Extract the [X, Y] coordinate from the center of the cell holding the provided text.  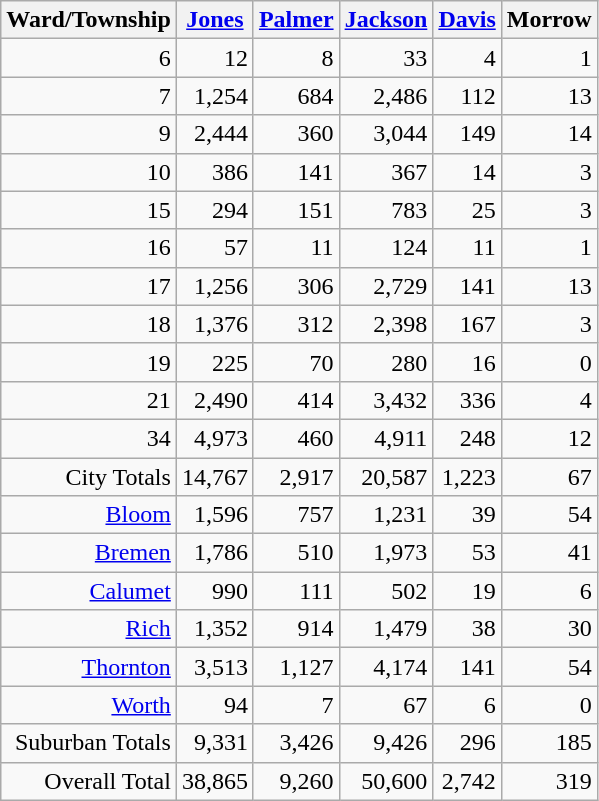
8 [296, 58]
15 [89, 210]
1,376 [214, 324]
386 [214, 172]
1,596 [214, 515]
306 [296, 286]
2,729 [386, 286]
4,973 [214, 438]
1,973 [386, 553]
94 [214, 705]
2,742 [467, 781]
280 [386, 362]
2,490 [214, 400]
2,444 [214, 134]
9,426 [386, 743]
34 [89, 438]
10 [89, 172]
Thornton [89, 667]
38 [467, 629]
460 [296, 438]
14,767 [214, 477]
414 [296, 400]
57 [214, 248]
Palmer [296, 20]
3,432 [386, 400]
167 [467, 324]
367 [386, 172]
Worth [89, 705]
Davis [467, 20]
111 [296, 591]
1,231 [386, 515]
684 [296, 96]
Jackson [386, 20]
City Totals [89, 477]
30 [549, 629]
18 [89, 324]
319 [549, 781]
4,911 [386, 438]
70 [296, 362]
39 [467, 515]
Rich [89, 629]
17 [89, 286]
1,254 [214, 96]
124 [386, 248]
3,513 [214, 667]
Ward/Township [89, 20]
336 [467, 400]
Jones [214, 20]
112 [467, 96]
3,044 [386, 134]
Calumet [89, 591]
4,174 [386, 667]
151 [296, 210]
360 [296, 134]
9,260 [296, 781]
1,256 [214, 286]
33 [386, 58]
510 [296, 553]
225 [214, 362]
Bloom [89, 515]
757 [296, 515]
2,917 [296, 477]
294 [214, 210]
248 [467, 438]
2,398 [386, 324]
1,127 [296, 667]
9 [89, 134]
Overall Total [89, 781]
2,486 [386, 96]
990 [214, 591]
1,479 [386, 629]
38,865 [214, 781]
Suburban Totals [89, 743]
914 [296, 629]
41 [549, 553]
149 [467, 134]
53 [467, 553]
21 [89, 400]
502 [386, 591]
50,600 [386, 781]
25 [467, 210]
783 [386, 210]
1,786 [214, 553]
3,426 [296, 743]
1,223 [467, 477]
20,587 [386, 477]
296 [467, 743]
Bremen [89, 553]
9,331 [214, 743]
1,352 [214, 629]
185 [549, 743]
312 [296, 324]
Morrow [549, 20]
